Capture the cell that displays the provided text and extract its (X, Y) central coordinate. 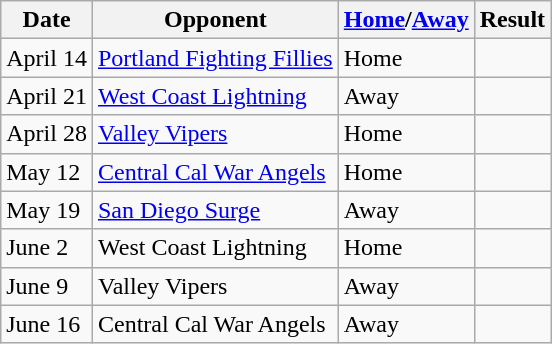
April 28 (47, 134)
Portland Fighting Fillies (215, 58)
San Diego Surge (215, 210)
Opponent (215, 20)
May 12 (47, 172)
June 9 (47, 286)
Result (512, 20)
May 19 (47, 210)
April 14 (47, 58)
April 21 (47, 96)
June 16 (47, 324)
Date (47, 20)
Home/Away (406, 20)
June 2 (47, 248)
